For the text-containing cell, return its midpoint in [x, y] coordinate format. 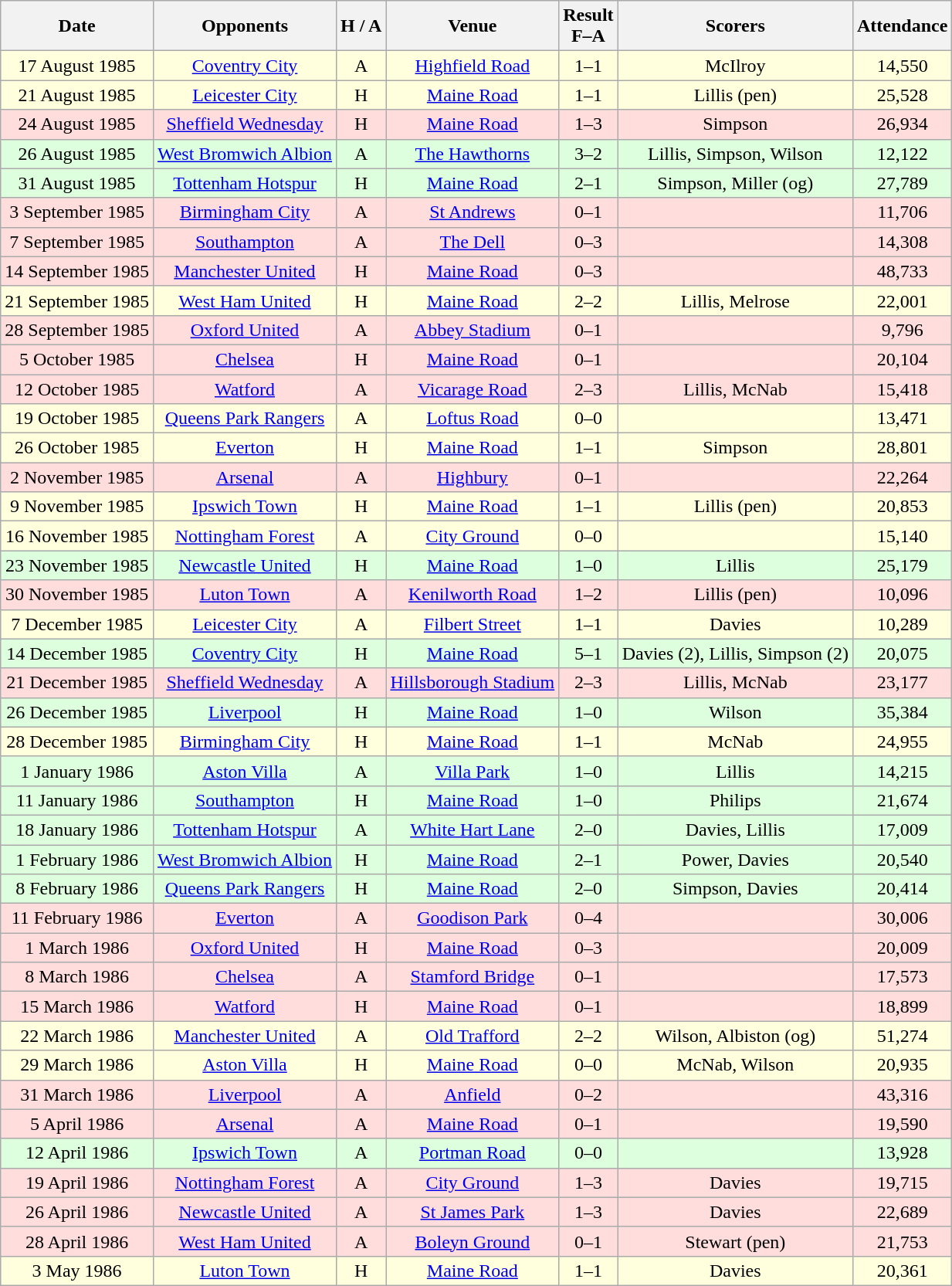
16 November 1985 [77, 536]
20,540 [902, 860]
Anfield [473, 1094]
18 January 1986 [77, 830]
18,899 [902, 1006]
20,009 [902, 948]
8 March 1986 [77, 977]
15 March 1986 [77, 1006]
ResultF–A [588, 26]
Stamford Bridge [473, 977]
Abbey Stadium [473, 330]
Scorers [735, 26]
30 November 1985 [77, 595]
21,753 [902, 1241]
Villa Park [473, 771]
McIlroy [735, 66]
29 March 1986 [77, 1065]
Philips [735, 800]
22,001 [902, 300]
McNab [735, 741]
21 December 1985 [77, 683]
20,414 [902, 889]
25,528 [902, 95]
Kenilworth Road [473, 595]
0–2 [588, 1094]
Loftus Road [473, 419]
Portman Road [473, 1153]
Goodison Park [473, 918]
51,274 [902, 1036]
19,715 [902, 1183]
26 August 1985 [77, 154]
9 November 1985 [77, 507]
43,316 [902, 1094]
Wilson, Albiston (og) [735, 1036]
11 February 1986 [77, 918]
7 December 1985 [77, 624]
14,550 [902, 66]
Vicarage Road [473, 389]
5–1 [588, 653]
1–2 [588, 595]
26 December 1985 [77, 712]
Davies (2), Lillis, Simpson (2) [735, 653]
23,177 [902, 683]
17 August 1985 [77, 66]
24,955 [902, 741]
Date [77, 26]
15,140 [902, 536]
St Andrews [473, 212]
19 April 1986 [77, 1183]
17,009 [902, 830]
Lillis, Simpson, Wilson [735, 154]
The Dell [473, 242]
Stewart (pen) [735, 1241]
28 September 1985 [77, 330]
14 December 1985 [77, 653]
28 December 1985 [77, 741]
28,801 [902, 448]
20,075 [902, 653]
13,471 [902, 419]
23 November 1985 [77, 565]
Hillsborough Stadium [473, 683]
9,796 [902, 330]
Venue [473, 26]
Boleyn Ground [473, 1241]
7 September 1985 [77, 242]
Simpson, Miller (og) [735, 183]
35,384 [902, 712]
26 October 1985 [77, 448]
22,264 [902, 477]
12 April 1986 [77, 1153]
19,590 [902, 1124]
Wilson [735, 712]
27,789 [902, 183]
Highfield Road [473, 66]
5 April 1986 [77, 1124]
25,179 [902, 565]
11,706 [902, 212]
Attendance [902, 26]
12,122 [902, 154]
12 October 1985 [77, 389]
The Hawthorns [473, 154]
0–4 [588, 918]
H / A [361, 26]
Highbury [473, 477]
21 September 1985 [77, 300]
14,215 [902, 771]
20,104 [902, 359]
17,573 [902, 977]
30,006 [902, 918]
McNab, Wilson [735, 1065]
5 October 1985 [77, 359]
3–2 [588, 154]
24 August 1985 [77, 124]
11 January 1986 [77, 800]
20,361 [902, 1271]
1 February 1986 [77, 860]
Power, Davies [735, 860]
3 May 1986 [77, 1271]
Simpson, Davies [735, 889]
Filbert Street [473, 624]
19 October 1985 [77, 419]
Old Trafford [473, 1036]
1 January 1986 [77, 771]
White Hart Lane [473, 830]
21 August 1985 [77, 95]
14 September 1985 [77, 271]
31 March 1986 [77, 1094]
22,689 [902, 1212]
Lillis, Melrose [735, 300]
13,928 [902, 1153]
21,674 [902, 800]
10,096 [902, 595]
48,733 [902, 271]
Opponents [244, 26]
20,935 [902, 1065]
20,853 [902, 507]
15,418 [902, 389]
Davies, Lillis [735, 830]
3 September 1985 [77, 212]
22 March 1986 [77, 1036]
26,934 [902, 124]
14,308 [902, 242]
26 April 1986 [77, 1212]
28 April 1986 [77, 1241]
31 August 1985 [77, 183]
1 March 1986 [77, 948]
2 November 1985 [77, 477]
8 February 1986 [77, 889]
10,289 [902, 624]
St James Park [473, 1212]
